Detect which cell encompasses the target text, then output its (x, y) center coordinate. 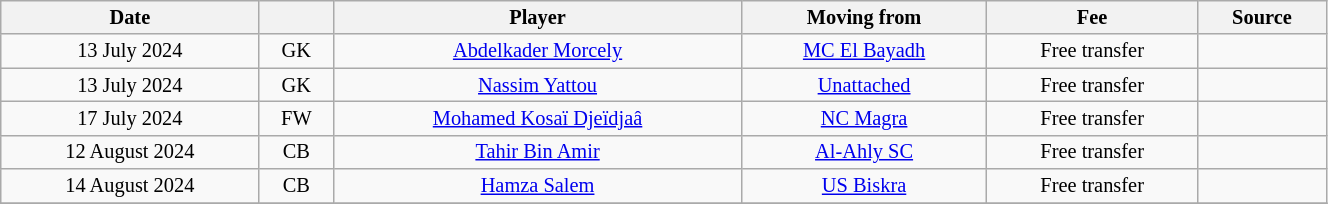
FW (296, 118)
Mohamed Kosaï Djeïdjaâ (538, 118)
Nassim Yattou (538, 85)
Source (1262, 17)
Abdelkader Morcely (538, 51)
12 August 2024 (130, 152)
Date (130, 17)
Al-Ahly SC (864, 152)
NC Magra (864, 118)
US Biskra (864, 186)
Unattached (864, 85)
Player (538, 17)
Fee (1092, 17)
17 July 2024 (130, 118)
Hamza Salem (538, 186)
Tahir Bin Amir (538, 152)
14 August 2024 (130, 186)
MC El Bayadh (864, 51)
Moving from (864, 17)
